For the text-containing cell, return its midpoint in [x, y] coordinate format. 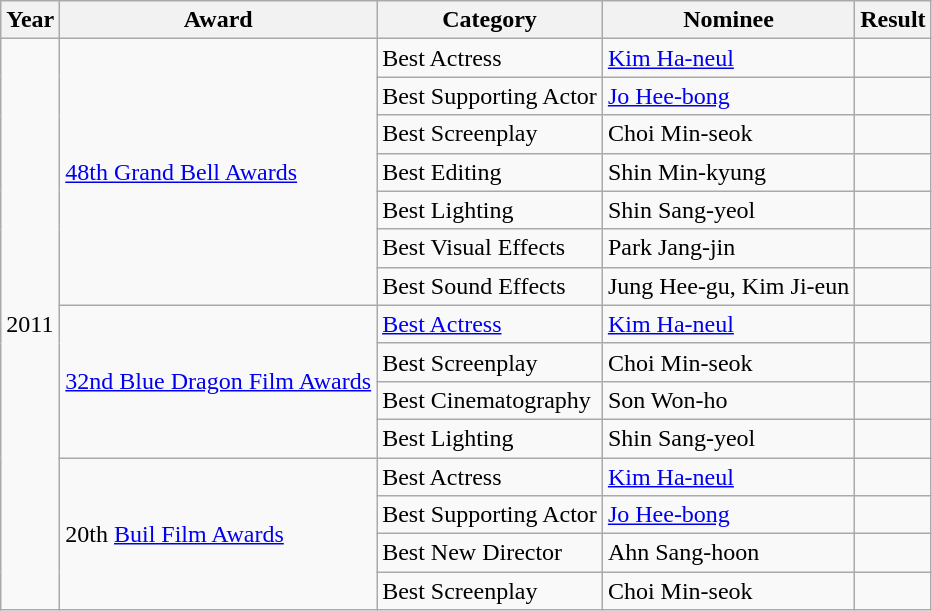
Jung Hee-gu, Kim Ji-eun [728, 286]
20th Buil Film Awards [218, 534]
2011 [30, 324]
Result [893, 20]
Year [30, 20]
Shin Min-kyung [728, 172]
Nominee [728, 20]
Son Won-ho [728, 400]
48th Grand Bell Awards [218, 172]
Ahn Sang-hoon [728, 553]
Category [490, 20]
Award [218, 20]
Best Editing [490, 172]
32nd Blue Dragon Film Awards [218, 381]
Park Jang-jin [728, 248]
Best Visual Effects [490, 248]
Best Sound Effects [490, 286]
Best New Director [490, 553]
Best Cinematography [490, 400]
